Scan for the cell matching the given text and deliver its [x, y] coordinate at center. 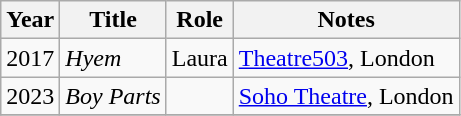
Role [200, 20]
Title [113, 20]
Notes [346, 20]
Hyem [113, 58]
Theatre503, London [346, 58]
2023 [30, 96]
Laura [200, 58]
Boy Parts [113, 96]
2017 [30, 58]
Soho Theatre, London [346, 96]
Year [30, 20]
